Return (x, y) of the center of cell containing provided text 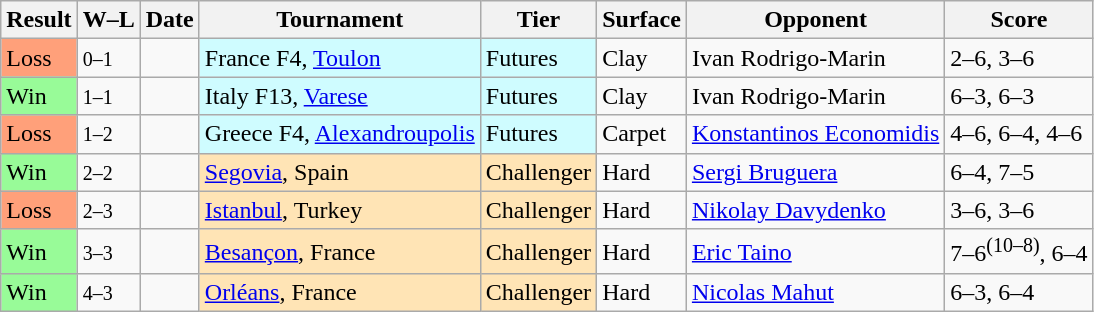
6–3, 6–3 (1019, 96)
Eric Taino (815, 252)
2–3 (108, 210)
Sergi Bruguera (815, 172)
Opponent (815, 20)
Greece F4, Alexandroupolis (340, 134)
Carpet (642, 134)
Segovia, Spain (340, 172)
Date (170, 20)
Konstantinos Economidis (815, 134)
Nikolay Davydenko (815, 210)
4–3 (108, 293)
Istanbul, Turkey (340, 210)
7–6(10–8), 6–4 (1019, 252)
6–3, 6–4 (1019, 293)
4–6, 6–4, 4–6 (1019, 134)
2–6, 3–6 (1019, 58)
2–2 (108, 172)
6–4, 7–5 (1019, 172)
Score (1019, 20)
Italy F13, Varese (340, 96)
0–1 (108, 58)
3–6, 3–6 (1019, 210)
France F4, Toulon (340, 58)
Tournament (340, 20)
3–3 (108, 252)
Result (39, 20)
Nicolas Mahut (815, 293)
1–2 (108, 134)
Orléans, France (340, 293)
Besançon, France (340, 252)
Surface (642, 20)
1–1 (108, 96)
W–L (108, 20)
Tier (538, 20)
